For the text-containing cell, return its midpoint in (x, y) coordinate format. 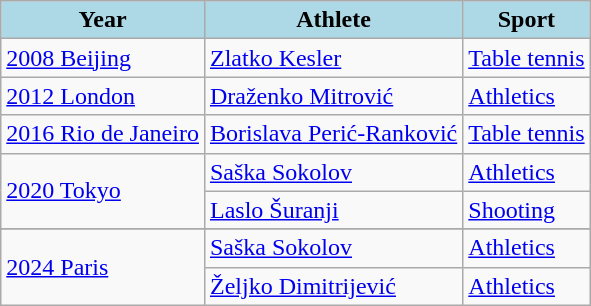
2012 London (103, 96)
Draženko Mitrović (333, 96)
Borislava Perić-Ranković (333, 134)
Year (103, 20)
2016 Rio de Janeiro (103, 134)
Sport (526, 20)
2008 Beijing (103, 58)
2024 Paris (103, 267)
Shooting (526, 210)
Laslo Šuranji (333, 210)
Athlete (333, 20)
Zlatko Kesler (333, 58)
2020 Tokyo (103, 191)
Željko Dimitrijević (333, 286)
